Pinpoint the cell where the given text exists, returning its [X, Y] midpoint coordinate. 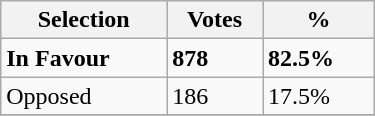
Selection [84, 20]
878 [215, 58]
In Favour [84, 58]
186 [215, 96]
82.5% [319, 58]
Opposed [84, 96]
% [319, 20]
17.5% [319, 96]
Votes [215, 20]
